Pinpoint the cell where the given text exists, returning its (x, y) midpoint coordinate. 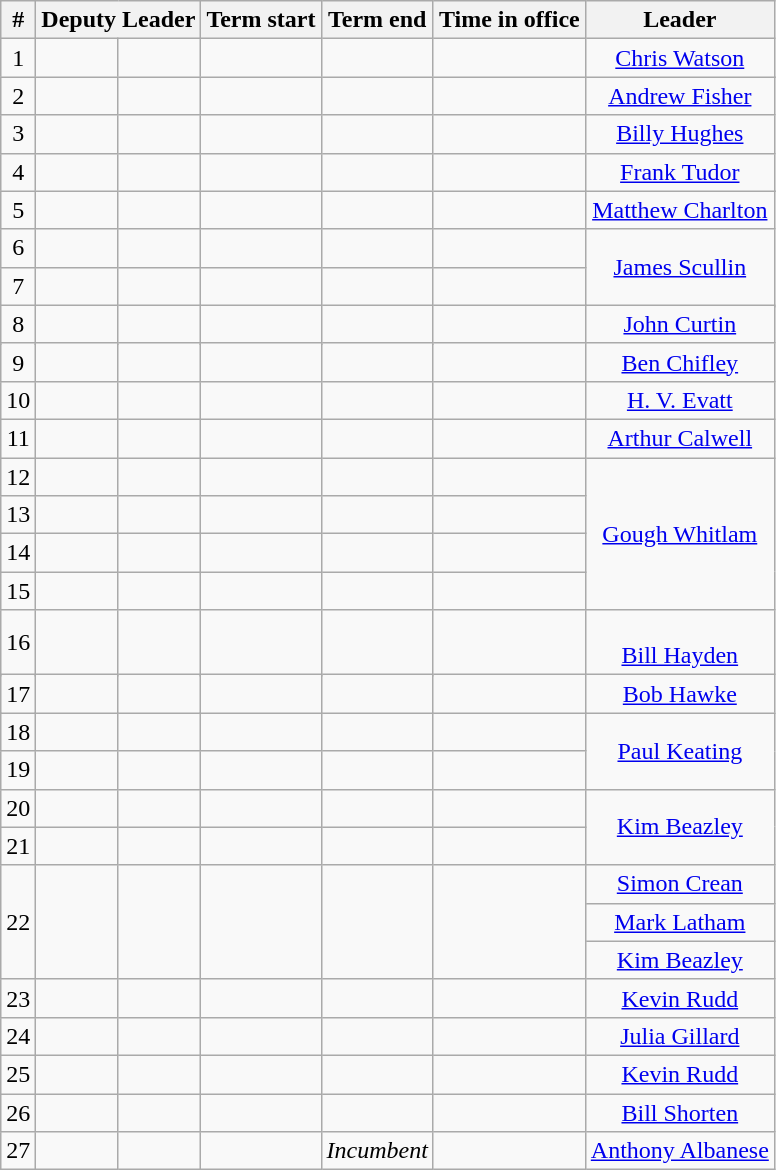
4 (18, 172)
Term start (261, 20)
Billy Hughes (680, 134)
Frank Tudor (680, 172)
17 (18, 694)
Matthew Charlton (680, 210)
18 (18, 732)
Paul Keating (680, 751)
10 (18, 400)
James Scullin (680, 267)
Bill Shorten (680, 1113)
11 (18, 438)
Deputy Leader (118, 20)
Gough Whitlam (680, 534)
Time in office (509, 20)
2 (18, 96)
Anthony Albanese (680, 1151)
Mark Latham (680, 922)
21 (18, 846)
Term end (377, 20)
12 (18, 477)
H. V. Evatt (680, 400)
27 (18, 1151)
Arthur Calwell (680, 438)
Bill Hayden (680, 642)
23 (18, 998)
Incumbent (377, 1151)
Leader (680, 20)
Julia Gillard (680, 1036)
6 (18, 248)
15 (18, 591)
24 (18, 1036)
Bob Hawke (680, 694)
9 (18, 362)
1 (18, 58)
25 (18, 1074)
Ben Chifley (680, 362)
16 (18, 642)
3 (18, 134)
14 (18, 553)
5 (18, 210)
7 (18, 286)
John Curtin (680, 324)
22 (18, 922)
26 (18, 1113)
19 (18, 770)
Simon Crean (680, 884)
20 (18, 808)
8 (18, 324)
# (18, 20)
13 (18, 515)
Andrew Fisher (680, 96)
Chris Watson (680, 58)
